Output the (X, Y) coordinate of the center of the cell containing the given text.  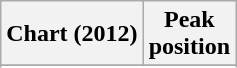
Peakposition (189, 34)
Chart (2012) (72, 34)
